Scan for the cell matching the given text and deliver its (x, y) coordinate at center. 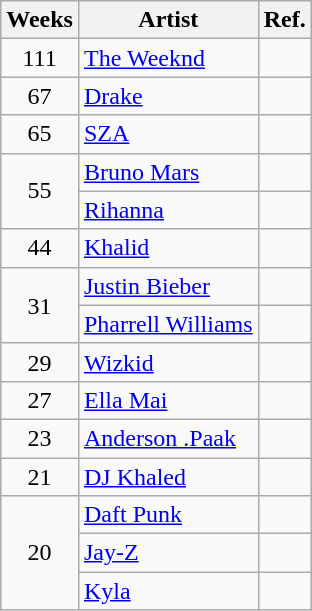
67 (40, 96)
55 (40, 191)
Rihanna (168, 210)
Weeks (40, 20)
Daft Punk (168, 515)
20 (40, 553)
Khalid (168, 248)
Ella Mai (168, 400)
Artist (168, 20)
44 (40, 248)
29 (40, 362)
65 (40, 134)
23 (40, 438)
27 (40, 400)
SZA (168, 134)
21 (40, 477)
The Weeknd (168, 58)
31 (40, 305)
Drake (168, 96)
Kyla (168, 591)
Jay-Z (168, 553)
Justin Bieber (168, 286)
DJ Khaled (168, 477)
111 (40, 58)
Anderson .Paak (168, 438)
Bruno Mars (168, 172)
Pharrell Williams (168, 324)
Ref. (284, 20)
Wizkid (168, 362)
